Locate the cell with the specified text and output its [x, y] center coordinate. 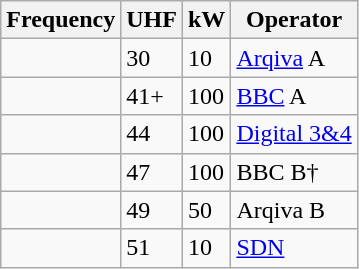
Operator [294, 20]
kW [206, 20]
44 [152, 134]
Digital 3&4 [294, 134]
41+ [152, 96]
49 [152, 210]
30 [152, 58]
BBC A [294, 96]
Arqiva B [294, 210]
BBC B† [294, 172]
UHF [152, 20]
51 [152, 248]
SDN [294, 248]
Arqiva A [294, 58]
50 [206, 210]
47 [152, 172]
Frequency [61, 20]
